Extract the [X, Y] coordinate from the center of the cell holding the provided text.  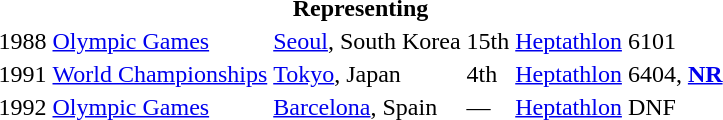
Seoul, South Korea [367, 41]
Olympic Games [160, 41]
4th [488, 74]
Tokyo, Japan [367, 74]
15th [488, 41]
World Championships [160, 74]
